Detect which cell encompasses the target text, then output its (x, y) center coordinate. 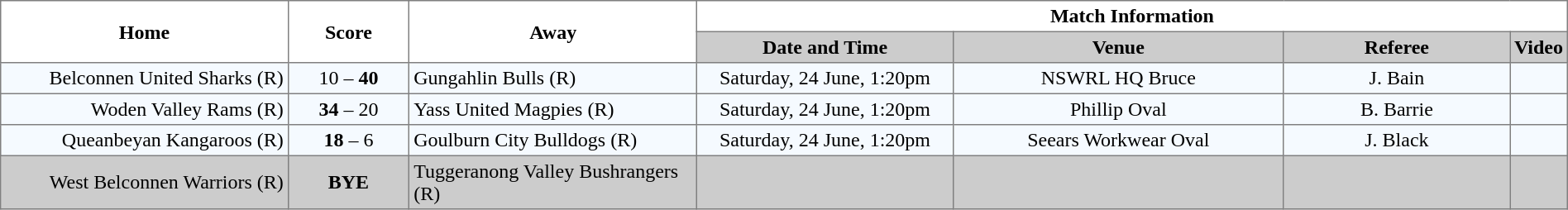
10 – 40 (349, 79)
Seears Workwear Oval (1118, 141)
Tuggeranong Valley Bushrangers (R) (553, 182)
BYE (349, 182)
Away (553, 31)
Date and Time (825, 47)
Queanbeyan Kangaroos (R) (144, 141)
18 – 6 (349, 141)
NSWRL HQ Bruce (1118, 79)
Video (1539, 47)
Goulburn City Bulldogs (R) (553, 141)
Yass United Magpies (R) (553, 109)
Phillip Oval (1118, 109)
J. Bain (1396, 79)
Gungahlin Bulls (R) (553, 79)
B. Barrie (1396, 109)
Belconnen United Sharks (R) (144, 79)
Match Information (1133, 17)
Referee (1396, 47)
34 – 20 (349, 109)
West Belconnen Warriors (R) (144, 182)
Score (349, 31)
J. Black (1396, 141)
Venue (1118, 47)
Home (144, 31)
Woden Valley Rams (R) (144, 109)
